From the cell containing the given text, extract its center point as [X, Y] coordinate. 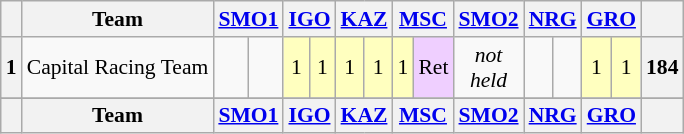
notheld [488, 68]
184 [662, 68]
Ret [433, 68]
Capital Racing Team [118, 68]
